Detect which cell encompasses the target text, then output its [X, Y] center coordinate. 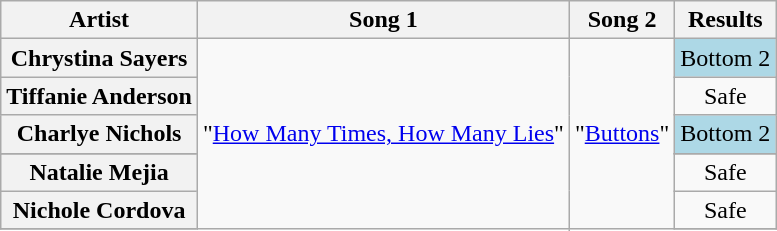
Chrystina Sayers [100, 58]
"How Many Times, How Many Lies" [383, 134]
Charlye Nichols [100, 134]
"Buttons" [622, 134]
Nichole Cordova [100, 210]
Tiffanie Anderson [100, 96]
Song 1 [383, 20]
Natalie Mejia [100, 172]
Results [726, 20]
Artist [100, 20]
Song 2 [622, 20]
